Return [X, Y] of the center of cell containing provided text 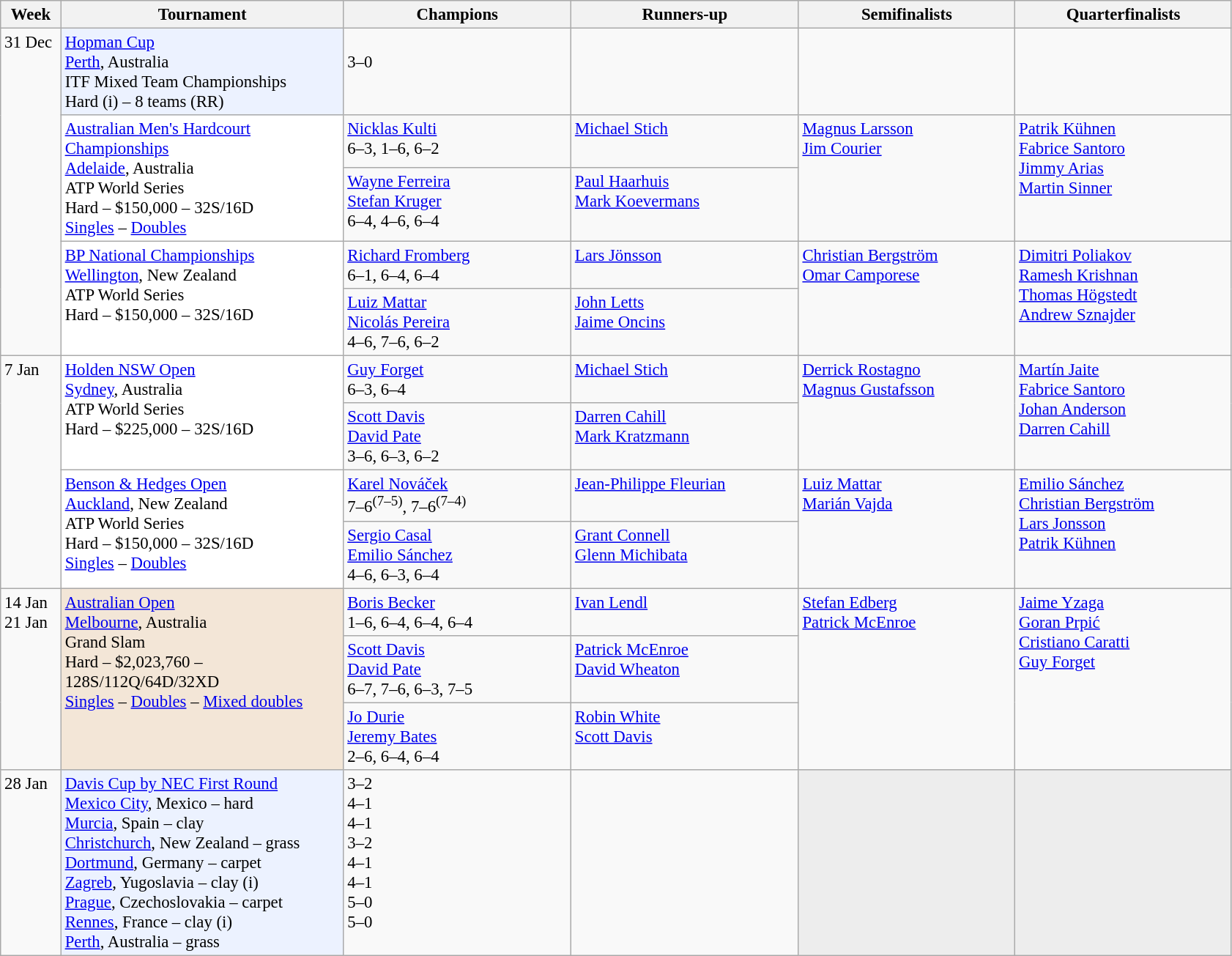
Runners-up [686, 15]
Luiz Mattar Nicolás Pereira 4–6, 7–6, 6–2 [457, 322]
Australian Open Melbourne, Australia Grand Slam Hard – $2,023,760 – 128S/112Q/64D/32XD Singles – Doubles – Mixed doubles [202, 679]
Semifinalists [907, 15]
Derrick Rostagno Magnus Gustafsson [907, 413]
Stefan Edberg Patrick McEnroe [907, 679]
14 Jan 21 Jan [31, 679]
Richard Fromberg 6–1, 6–4, 6–4 [457, 265]
Paul Haarhuis Mark Koevermans [686, 204]
Quarterfinalists [1124, 15]
28 Jan [31, 863]
Christian Bergström Omar Camporese [907, 299]
John Letts Jaime Oncins [686, 322]
Patrick McEnroe David Wheaton [686, 669]
Lars Jönsson [686, 265]
Jo Durie Jeremy Bates 2–6, 6–4, 6–4 [457, 736]
Hopman Cup Perth, AustraliaITF Mixed Team Championships Hard (i) – 8 teams (RR) [202, 72]
Dimitri Poliakov Ramesh Krishnan Thomas Högstedt Andrew Sznajder [1124, 299]
3–0 [457, 72]
Darren Cahill Mark Kratzmann [686, 437]
BP National Championships Wellington, New Zealand ATP World Series Hard – $150,000 – 32S/16D [202, 299]
Nicklas Kulti 6–3, 1–6, 6–2 [457, 141]
Scott Davis David Pate 6–7, 7–6, 6–3, 7–5 [457, 669]
Week [31, 15]
31 Dec [31, 192]
Luiz Mattar Marián Vajda [907, 529]
Jaime Yzaga Goran Prpić Cristiano Caratti Guy Forget [1124, 679]
Tournament [202, 15]
Wayne Ferreira Stefan Kruger 6–4, 4–6, 6–4 [457, 204]
Jean-Philippe Fleurian [686, 495]
Scott Davis David Pate 3–6, 6–3, 6–2 [457, 437]
Sergio Casal Emilio Sánchez 4–6, 6–3, 6–4 [457, 555]
Champions [457, 15]
Guy Forget 6–3, 6–4 [457, 379]
Benson & Hedges Open Auckland, New Zealand ATP World Series Hard – $150,000 – 32S/16D Singles – Doubles [202, 529]
Karel Nováček 7–6(7–5), 7–6(7–4) [457, 495]
Boris Becker 1–6, 6–4, 6–4, 6–4 [457, 612]
Patrik Kühnen Fabrice Santoro Jimmy Arias Martin Sinner [1124, 179]
Emilio Sánchez Christian Bergström Lars Jonsson Patrik Kühnen [1124, 529]
Holden NSW Open Sydney, Australia ATP World Series Hard – $225,000 – 32S/16D [202, 413]
Ivan Lendl [686, 612]
Martín Jaite Fabrice Santoro Johan Anderson Darren Cahill [1124, 413]
7 Jan [31, 472]
Robin White Scott Davis [686, 736]
Magnus Larsson Jim Courier [907, 179]
3–2 4–1 4–1 3–2 4–1 4–1 5–0 5–0 [457, 863]
Australian Men's Hardcourt Championships Adelaide, Australia ATP World Series Hard – $150,000 – 32S/16D Singles – Doubles [202, 179]
Grant Connell Glenn Michibata [686, 555]
